Scan for the cell matching the given text and deliver its [x, y] coordinate at center. 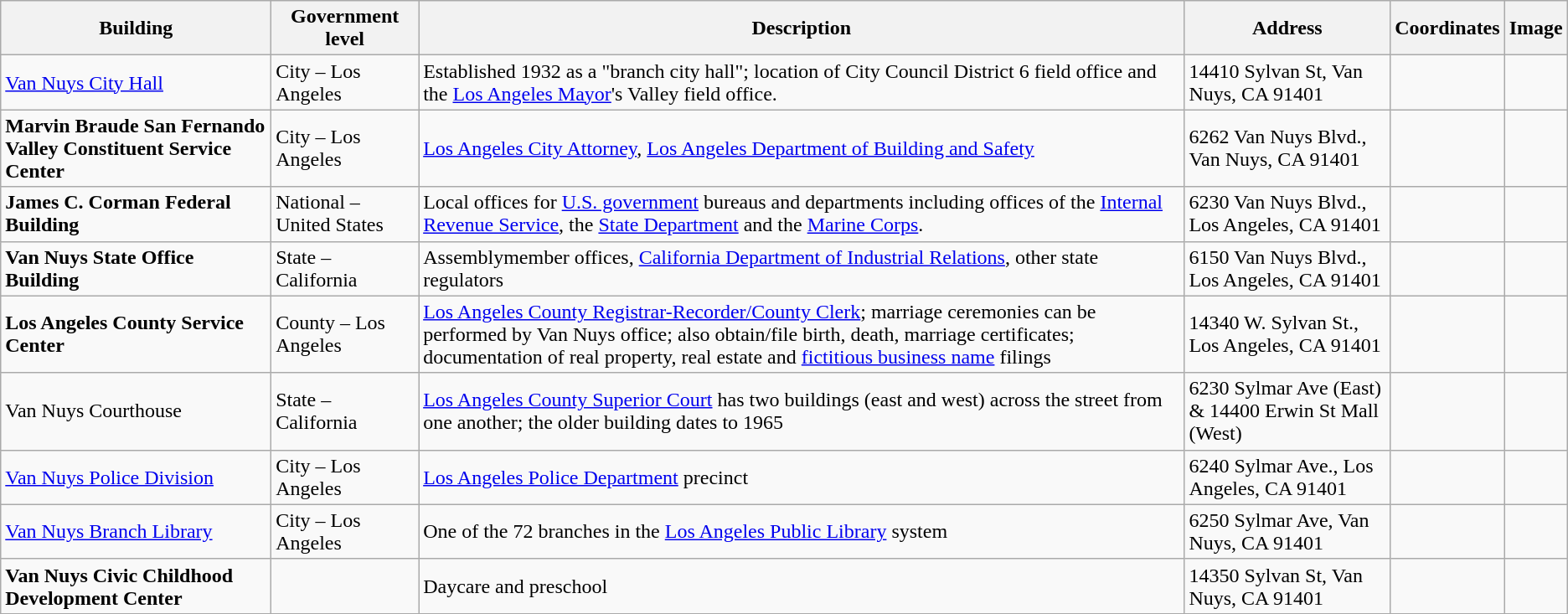
6150 Van Nuys Blvd., Los Angeles, CA 91401 [1287, 268]
County – Los Angeles [345, 334]
Van Nuys City Hall [136, 82]
Van Nuys Police Division [136, 477]
Van Nuys State Office Building [136, 268]
Van Nuys Civic Childhood Development Center [136, 586]
6240 Sylmar Ave., Los Angeles, CA 91401 [1287, 477]
14410 Sylvan St, Van Nuys, CA 91401 [1287, 82]
Description [802, 28]
One of the 72 branches in the Los Angeles Public Library system [802, 531]
Daycare and preschool [802, 586]
Established 1932 as a "branch city hall"; location of City Council District 6 field office and the Los Angeles Mayor's Valley field office. [802, 82]
Los Angeles County Service Center [136, 334]
6230 Van Nuys Blvd., Los Angeles, CA 91401 [1287, 214]
Image [1536, 28]
6262 Van Nuys Blvd., Van Nuys, CA 91401 [1287, 148]
6250 Sylmar Ave, Van Nuys, CA 91401 [1287, 531]
Government level [345, 28]
14350 Sylvan St, Van Nuys, CA 91401 [1287, 586]
Van Nuys Courthouse [136, 411]
Address [1287, 28]
Los Angeles Police Department precinct [802, 477]
James C. Corman Federal Building [136, 214]
Coordinates [1447, 28]
14340 W. Sylvan St., Los Angeles, CA 91401 [1287, 334]
Assemblymember offices, California Department of Industrial Relations, other state regulators [802, 268]
Los Angeles County Superior Court has two buildings (east and west) across the street from one another; the older building dates to 1965 [802, 411]
Los Angeles City Attorney, Los Angeles Department of Building and Safety [802, 148]
Building [136, 28]
6230 Sylmar Ave (East) & 14400 Erwin St Mall (West) [1287, 411]
National – United States [345, 214]
Marvin Braude San Fernando Valley Constituent Service Center [136, 148]
Van Nuys Branch Library [136, 531]
